Scan for the cell matching the given text and deliver its (x, y) coordinate at center. 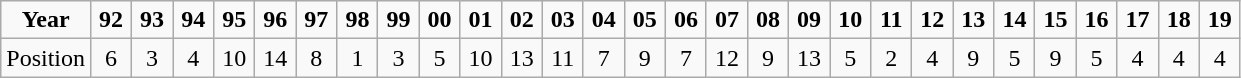
18 (1178, 20)
15 (1056, 20)
93 (152, 20)
94 (194, 20)
01 (480, 20)
95 (234, 20)
98 (358, 20)
96 (276, 20)
92 (112, 20)
02 (522, 20)
97 (316, 20)
00 (440, 20)
03 (562, 20)
8 (316, 58)
2 (892, 58)
6 (112, 58)
05 (644, 20)
07 (726, 20)
19 (1220, 20)
17 (1138, 20)
04 (604, 20)
08 (768, 20)
16 (1096, 20)
Year (46, 20)
06 (686, 20)
Position (46, 58)
09 (810, 20)
99 (398, 20)
1 (358, 58)
